Extract the [X, Y] coordinate from the center of the cell holding the provided text.  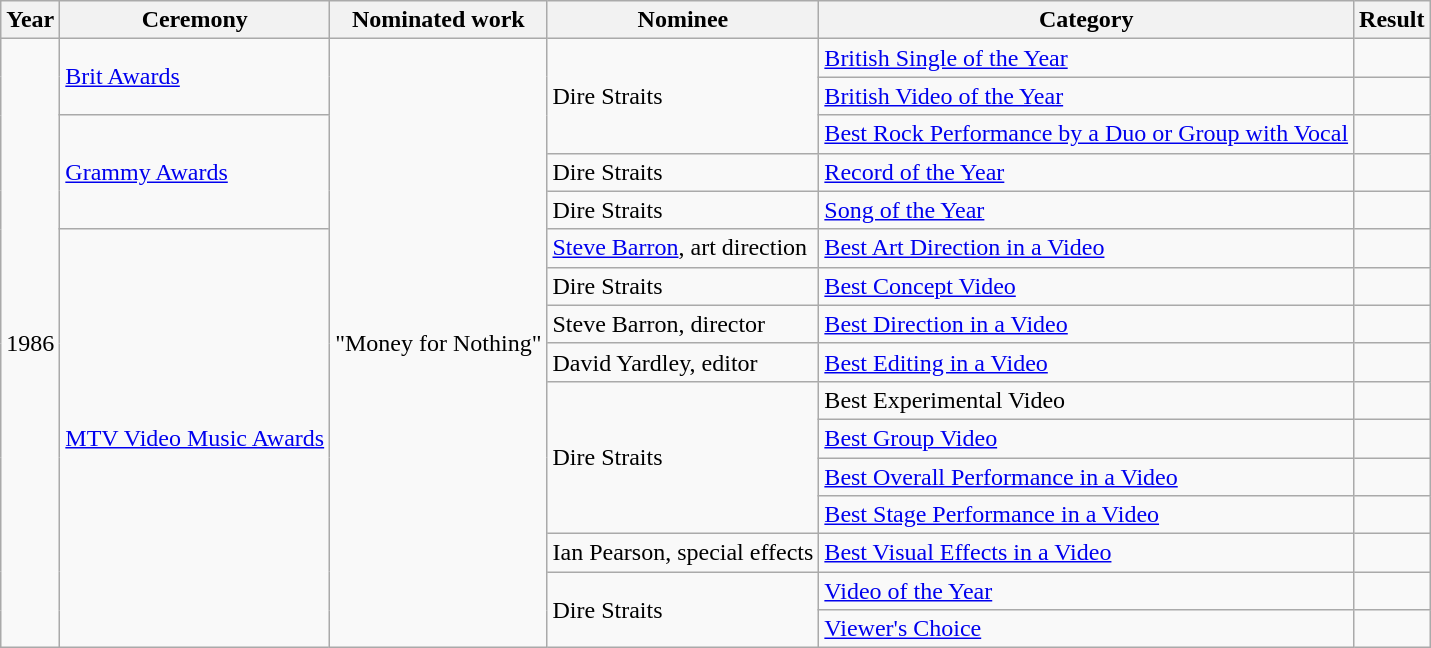
Best Stage Performance in a Video [1086, 515]
MTV Video Music Awards [195, 438]
Grammy Awards [195, 172]
Video of the Year [1086, 591]
Nominated work [438, 20]
Ian Pearson, special effects [683, 553]
Steve Barron, art direction [683, 248]
Best Experimental Video [1086, 400]
Category [1086, 20]
Record of the Year [1086, 172]
British Video of the Year [1086, 96]
Best Editing in a Video [1086, 362]
"Money for Nothing" [438, 344]
David Yardley, editor [683, 362]
Best Concept Video [1086, 286]
Best Rock Performance by a Duo or Group with Vocal [1086, 134]
Best Direction in a Video [1086, 324]
Best Group Video [1086, 438]
Nominee [683, 20]
Brit Awards [195, 77]
Best Overall Performance in a Video [1086, 477]
1986 [30, 344]
Song of the Year [1086, 210]
Result [1392, 20]
Best Visual Effects in a Video [1086, 553]
Ceremony [195, 20]
Best Art Direction in a Video [1086, 248]
Year [30, 20]
Viewer's Choice [1086, 629]
British Single of the Year [1086, 58]
Steve Barron, director [683, 324]
